Capture the cell that displays the provided text and extract its (X, Y) central coordinate. 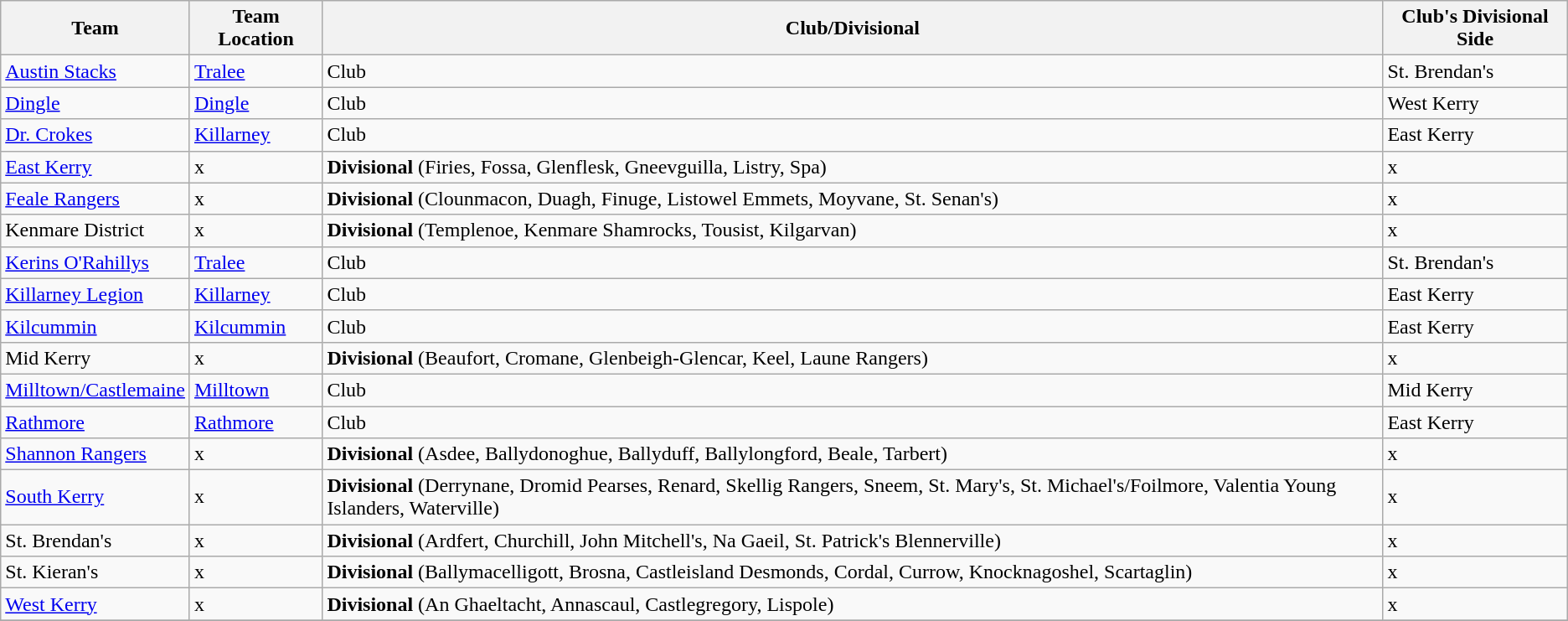
Shannon Rangers (95, 454)
Divisional (Ballymacelligott, Brosna, Castleisland Desmonds, Cordal, Currow, Knocknagoshel, Scartaglin) (853, 572)
Divisional (Ardfert, Churchill, John Mitchell's, Na Gaeil, St. Patrick's Blennerville) (853, 541)
Divisional (Beaufort, Cromane, Glenbeigh-Glencar, Keel, Laune Rangers) (853, 358)
Divisional (Derrynane, Dromid Pearses, Renard, Skellig Rangers, Sneem, St. Mary's, St. Michael's/Foilmore, Valentia Young Islanders, Waterville) (853, 498)
St. Kieran's (95, 572)
Divisional (Templenoe, Kenmare Shamrocks, Tousist, Kilgarvan) (853, 230)
Dr. Crokes (95, 135)
Team (95, 28)
Killarney Legion (95, 294)
Austin Stacks (95, 71)
South Kerry (95, 498)
Divisional (Firies, Fossa, Glenflesk, Gneevguilla, Listry, Spa) (853, 167)
Kerins O'Rahillys (95, 262)
Divisional (Clounmacon, Duagh, Finuge, Listowel Emmets, Moyvane, St. Senan's) (853, 199)
Divisional (Asdee, Ballydonoghue, Ballyduff, Ballylongford, Beale, Tarbert) (853, 454)
Kenmare District (95, 230)
Club's Divisional Side (1475, 28)
Team Location (255, 28)
Club/Divisional (853, 28)
Feale Rangers (95, 199)
Milltown (255, 390)
Divisional (An Ghaeltacht, Annascaul, Castlegregory, Lispole) (853, 604)
Milltown/Castlemaine (95, 390)
